Search for the cell housing the specified text and yield its [x, y] center coordinate. 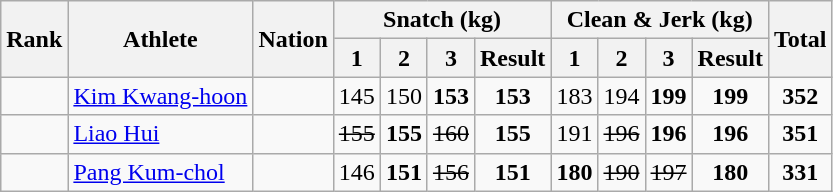
Pang Kum-chol [160, 172]
145 [356, 96]
Snatch (kg) [442, 20]
183 [574, 96]
156 [450, 172]
Rank [34, 39]
190 [622, 172]
191 [574, 134]
Kim Kwang-hoon [160, 96]
Nation [293, 39]
194 [622, 96]
146 [356, 172]
150 [404, 96]
197 [668, 172]
Total [800, 39]
160 [450, 134]
Clean & Jerk (kg) [660, 20]
331 [800, 172]
351 [800, 134]
Liao Hui [160, 134]
352 [800, 96]
Athlete [160, 39]
